Extract the (X, Y) coordinate from the center of the cell holding the provided text.  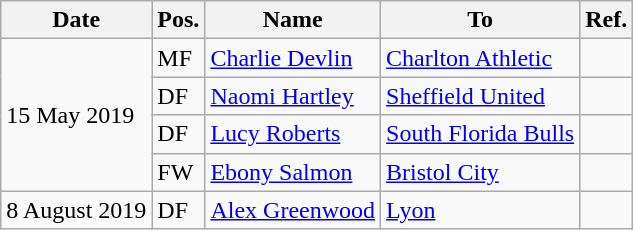
Name (293, 20)
Pos. (178, 20)
Naomi Hartley (293, 96)
Ref. (606, 20)
Date (76, 20)
15 May 2019 (76, 115)
FW (178, 172)
Charlton Athletic (480, 58)
To (480, 20)
Sheffield United (480, 96)
MF (178, 58)
South Florida Bulls (480, 134)
Charlie Devlin (293, 58)
Lyon (480, 210)
Alex Greenwood (293, 210)
Ebony Salmon (293, 172)
8 August 2019 (76, 210)
Lucy Roberts (293, 134)
Bristol City (480, 172)
